From the cell containing the given text, extract its center point as [X, Y] coordinate. 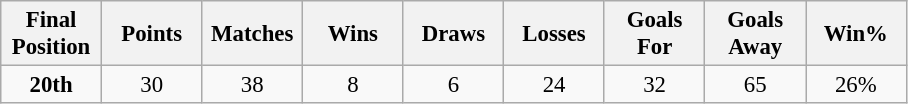
Final Position [52, 34]
Matches [252, 34]
Goals For [654, 34]
30 [152, 85]
6 [454, 85]
24 [554, 85]
32 [654, 85]
Goals Away [756, 34]
Points [152, 34]
38 [252, 85]
Win% [856, 34]
26% [856, 85]
Draws [454, 34]
65 [756, 85]
Losses [554, 34]
Wins [354, 34]
20th [52, 85]
8 [354, 85]
